Capture the cell that displays the provided text and extract its (x, y) central coordinate. 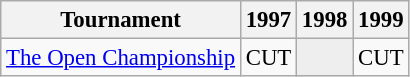
The Open Championship (121, 58)
1998 (325, 20)
Tournament (121, 20)
1997 (268, 20)
1999 (381, 20)
